For the text-containing cell, return its midpoint in (X, Y) coordinate format. 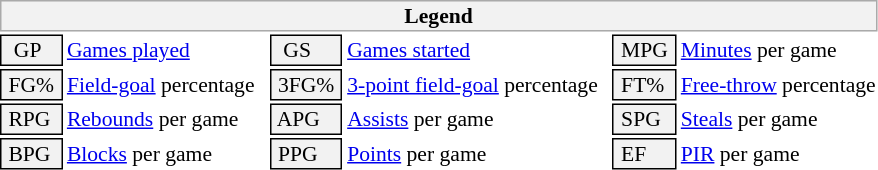
Field-goal percentage (166, 85)
APG (306, 120)
Free-throw percentage (778, 85)
FT% (645, 85)
Rebounds per game (166, 120)
BPG (31, 154)
3-point field-goal percentage (478, 85)
3FG% (306, 85)
Games started (478, 50)
RPG (31, 120)
Steals per game (778, 120)
FG% (31, 85)
Assists per game (478, 120)
Minutes per game (778, 50)
MPG (645, 50)
PIR per game (778, 154)
EF (645, 154)
GS (306, 50)
SPG (645, 120)
Points per game (478, 154)
Games played (166, 50)
Legend (438, 16)
GP (31, 50)
Blocks per game (166, 154)
PPG (306, 154)
